Identify which cell holds the provided text, then report its [X, Y] central coordinate. 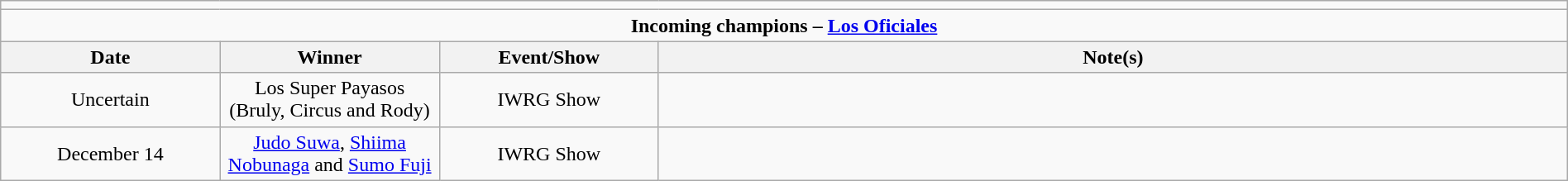
Uncertain [111, 99]
Judo Suwa, Shiima Nobunaga and Sumo Fuji [329, 154]
Note(s) [1113, 57]
Winner [329, 57]
Los Super Payasos (Bruly, Circus and Rody) [329, 99]
Incoming champions – Los Oficiales [784, 26]
Event/Show [549, 57]
December 14 [111, 154]
Date [111, 57]
